Find where the given text appears and provide that cell's center as (X, Y) coordinate. 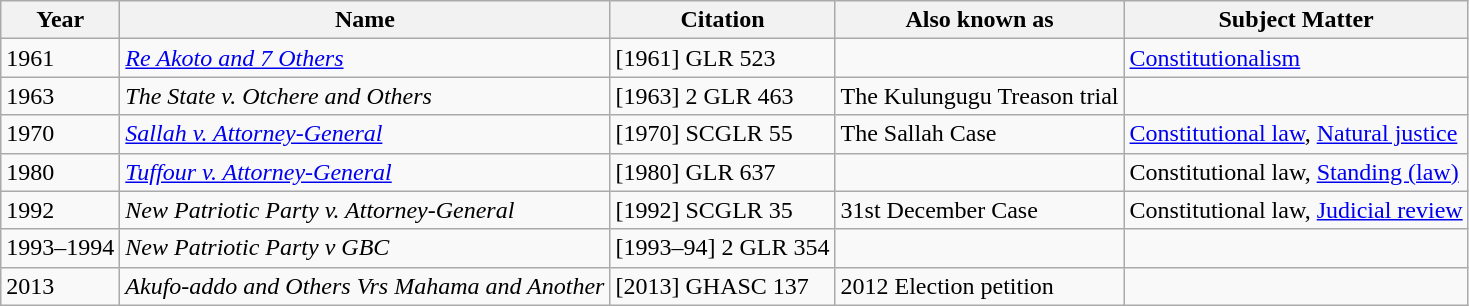
[2013] GHASC 137 (722, 286)
Year (60, 20)
1980 (60, 172)
[1980] GLR 637 (722, 172)
[1963] 2 GLR 463 (722, 96)
Constitutional law, Standing (law) (1296, 172)
Sallah v. Attorney-General (365, 134)
[1970] SCGLR 55 (722, 134)
Also known as (980, 20)
[1961] GLR 523 (722, 58)
The State v. Otchere and Others (365, 96)
Citation (722, 20)
New Patriotic Party v GBC (365, 248)
Subject Matter (1296, 20)
1963 (60, 96)
Constitutional law, Natural justice (1296, 134)
Akufo-addo and Others Vrs Mahama and Another (365, 286)
Constitutionalism (1296, 58)
2012 Election petition (980, 286)
1961 (60, 58)
Name (365, 20)
Constitutional law, Judicial review (1296, 210)
Tuffour v. Attorney-General (365, 172)
1992 (60, 210)
The Sallah Case (980, 134)
New Patriotic Party v. Attorney-General (365, 210)
31st December Case (980, 210)
[1993–94] 2 GLR 354 (722, 248)
1993–1994 (60, 248)
2013 (60, 286)
1970 (60, 134)
The Kulungugu Treason trial (980, 96)
Re Akoto and 7 Others (365, 58)
[1992] SCGLR 35 (722, 210)
